For the text-containing cell, return its midpoint in (x, y) coordinate format. 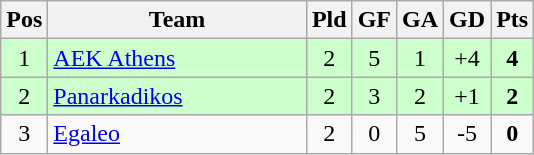
Panarkadikos (178, 96)
+4 (468, 58)
+1 (468, 96)
GF (374, 20)
Pts (512, 20)
Pos (24, 20)
-5 (468, 134)
AEK Athens (178, 58)
Pld (329, 20)
GA (420, 20)
Team (178, 20)
GD (468, 20)
4 (512, 58)
Egaleo (178, 134)
